Return the (X, Y) coordinate for the center point of the cell that contains the specified text.  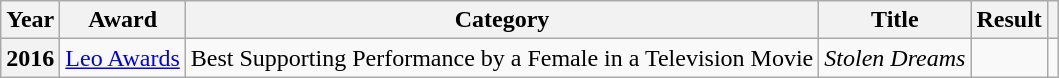
Stolen Dreams (895, 58)
Result (1009, 20)
Best Supporting Performance by a Female in a Television Movie (502, 58)
Title (895, 20)
Category (502, 20)
2016 (30, 58)
Award (123, 20)
Leo Awards (123, 58)
Year (30, 20)
